Determine the [x, y] coordinate at the center of the cell enclosing the given text.  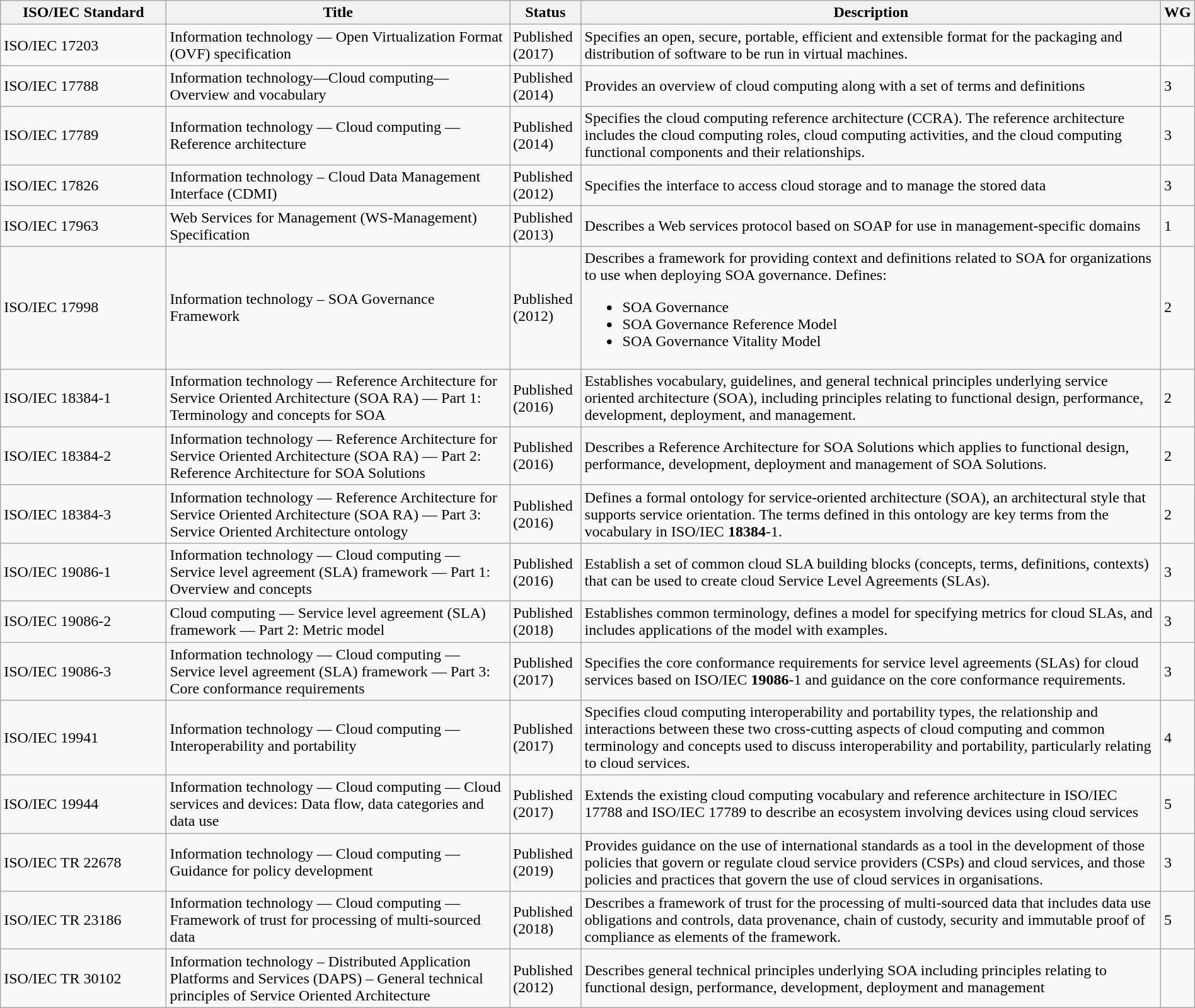
Information technology — Reference Architecture for Service Oriented Architecture (SOA RA) — Part 2: Reference Architecture for SOA Solutions [338, 456]
ISO/IEC 19086-2 [83, 622]
Information technology — Reference Architecture for Service Oriented Architecture (SOA RA) — Part 1: Terminology and concepts for SOA [338, 398]
Specifies an open, secure, portable, efficient and extensible format for the packaging and distribution of software to be run in virtual machines. [871, 45]
ISO/IEC 17963 [83, 226]
Information technology — Cloud computing — Cloud services and devices: Data flow, data categories and data use [338, 804]
Description [871, 13]
Information technology — Open Virtualization Format (OVF) specification [338, 45]
4 [1177, 738]
Web Services for Management (WS-Management) Specification [338, 226]
Published (2019) [546, 862]
Specifies the interface to access cloud storage and to manage the stored data [871, 185]
ISO/IEC Standard [83, 13]
ISO/IEC 17788 [83, 86]
WG [1177, 13]
Information technology – Distributed Application Platforms and Services (DAPS) – General technical principles of Service Oriented Architecture [338, 978]
Title [338, 13]
ISO/IEC 17826 [83, 185]
Information technology — Cloud computing — Service level agreement (SLA) framework — Part 3: Core conformance requirements [338, 671]
Information technology – Cloud Data Management Interface (CDMI) [338, 185]
Information technology — Cloud computing — Framework of trust for processing of multi-sourced data [338, 920]
ISO/IEC 17998 [83, 308]
ISO/IEC TR 22678 [83, 862]
Cloud computing — Service level agreement (SLA) framework — Part 2: Metric model [338, 622]
ISO/IEC TR 30102 [83, 978]
ISO/IEC 19086-1 [83, 572]
Provides an overview of cloud computing along with a set of terms and definitions [871, 86]
ISO/IEC 17203 [83, 45]
Published (2013) [546, 226]
ISO/IEC 18384-3 [83, 514]
Establishes common terminology, defines a model for specifying metrics for cloud SLAs, and includes applications of the model with examples. [871, 622]
ISO/IEC 17789 [83, 136]
Status [546, 13]
Information technology — Cloud computing — Guidance for policy development [338, 862]
ISO/IEC 18384-1 [83, 398]
ISO/IEC 19944 [83, 804]
ISO/IEC TR 23186 [83, 920]
ISO/IEC 19941 [83, 738]
Describes a Web services protocol based on SOAP for use in management‑specific domains [871, 226]
Information technology — Cloud computing — Reference architecture [338, 136]
1 [1177, 226]
Information technology — Cloud computing — Service level agreement (SLA) framework — Part 1: Overview and concepts [338, 572]
Information technology — Cloud computing — Interoperability and portability [338, 738]
Information technology — Reference Architecture for Service Oriented Architecture (SOA RA) — Part 3: Service Oriented Architecture ontology [338, 514]
Information technology – SOA Governance Framework [338, 308]
ISO/IEC 18384-2 [83, 456]
ISO/IEC 19086-3 [83, 671]
Information technology—Cloud computing—Overview and vocabulary [338, 86]
